Provide the (x, y) coordinate of the cell's center where the given text is located.  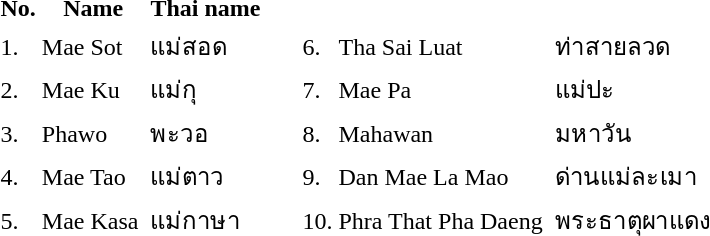
แม่ตาว (206, 176)
Phawo (93, 133)
Mae Tao (93, 176)
8. (318, 133)
แม่กุ (206, 90)
Mae Sot (93, 46)
พะวอ (206, 133)
Mahawan (444, 133)
Dan Mae La Mao (444, 176)
Mae Pa (444, 90)
Mae Ku (93, 90)
9. (318, 176)
7. (318, 90)
แม่สอด (206, 46)
Tha Sai Luat (444, 46)
6. (318, 46)
